Locate the cell with the specified text and output its (X, Y) center coordinate. 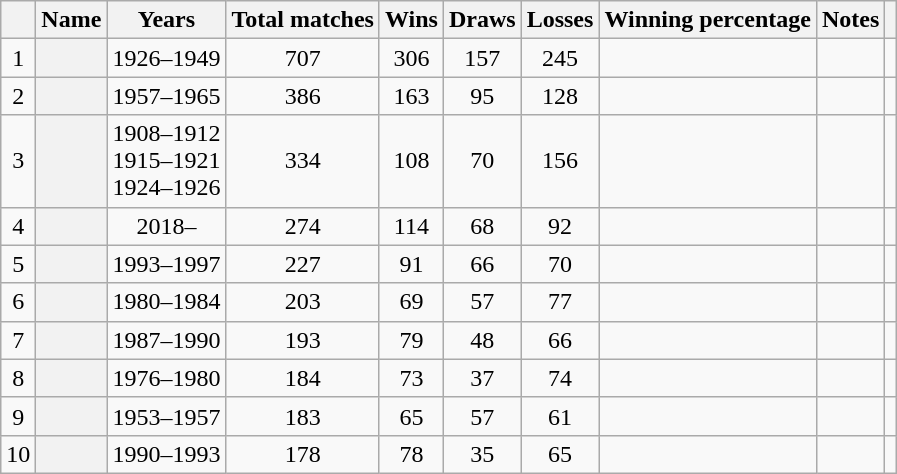
92 (560, 226)
Losses (560, 20)
274 (303, 226)
1926–1949 (166, 58)
1908–19121915–19211924–1926 (166, 161)
157 (482, 58)
1987–1990 (166, 340)
8 (18, 378)
1976–1980 (166, 378)
193 (303, 340)
35 (482, 454)
2 (18, 96)
78 (411, 454)
Years (166, 20)
3 (18, 161)
Wins (411, 20)
Name (72, 20)
74 (560, 378)
227 (303, 264)
5 (18, 264)
4 (18, 226)
Total matches (303, 20)
707 (303, 58)
48 (482, 340)
1990–1993 (166, 454)
163 (411, 96)
37 (482, 378)
1980–1984 (166, 302)
Notes (850, 20)
1957–1965 (166, 96)
1993–1997 (166, 264)
306 (411, 58)
178 (303, 454)
73 (411, 378)
61 (560, 416)
7 (18, 340)
156 (560, 161)
108 (411, 161)
9 (18, 416)
183 (303, 416)
386 (303, 96)
114 (411, 226)
245 (560, 58)
2018– (166, 226)
Draws (482, 20)
77 (560, 302)
91 (411, 264)
79 (411, 340)
69 (411, 302)
184 (303, 378)
334 (303, 161)
1 (18, 58)
Winning percentage (708, 20)
95 (482, 96)
1953–1957 (166, 416)
6 (18, 302)
203 (303, 302)
10 (18, 454)
128 (560, 96)
68 (482, 226)
